Capture the cell that displays the provided text and extract its (x, y) central coordinate. 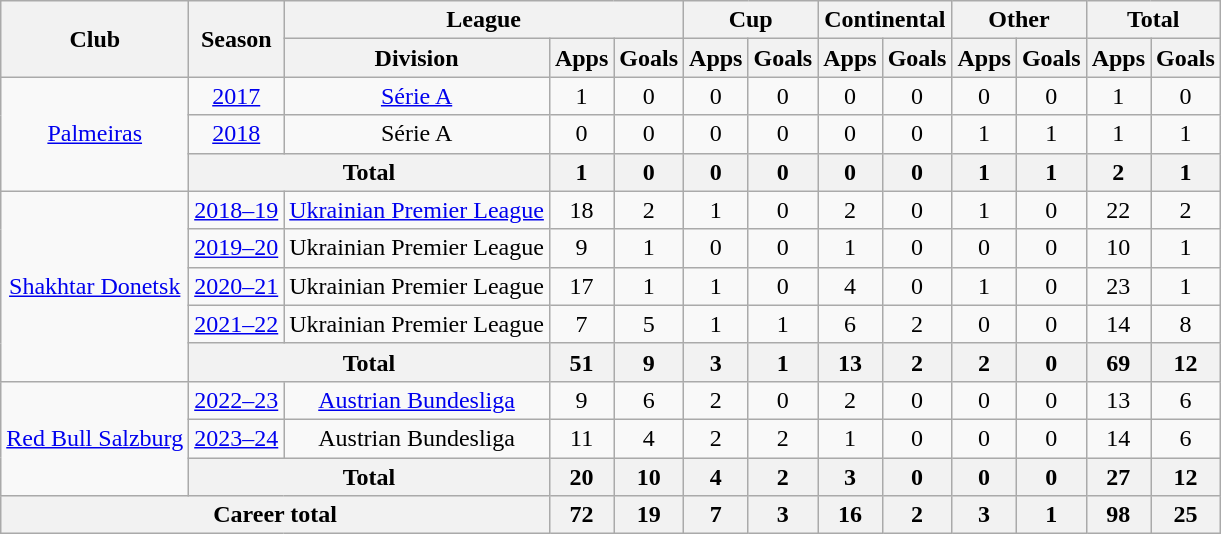
25 (1186, 515)
2023–24 (236, 438)
27 (1118, 477)
Division (417, 58)
Career total (276, 515)
League (484, 20)
2018–19 (236, 210)
11 (581, 438)
2017 (236, 96)
18 (581, 210)
69 (1118, 362)
Palmeiras (95, 134)
Other (1019, 20)
16 (850, 515)
51 (581, 362)
19 (649, 515)
5 (649, 324)
23 (1118, 286)
Shakhtar Donetsk (95, 286)
20 (581, 477)
2018 (236, 134)
Continental (885, 20)
98 (1118, 515)
2020–21 (236, 286)
17 (581, 286)
Red Bull Salzburg (95, 438)
Cup (751, 20)
2022–23 (236, 400)
72 (581, 515)
Season (236, 39)
2019–20 (236, 248)
2021–22 (236, 324)
8 (1186, 324)
22 (1118, 210)
Club (95, 39)
